Pinpoint the cell where the given text exists, returning its [x, y] midpoint coordinate. 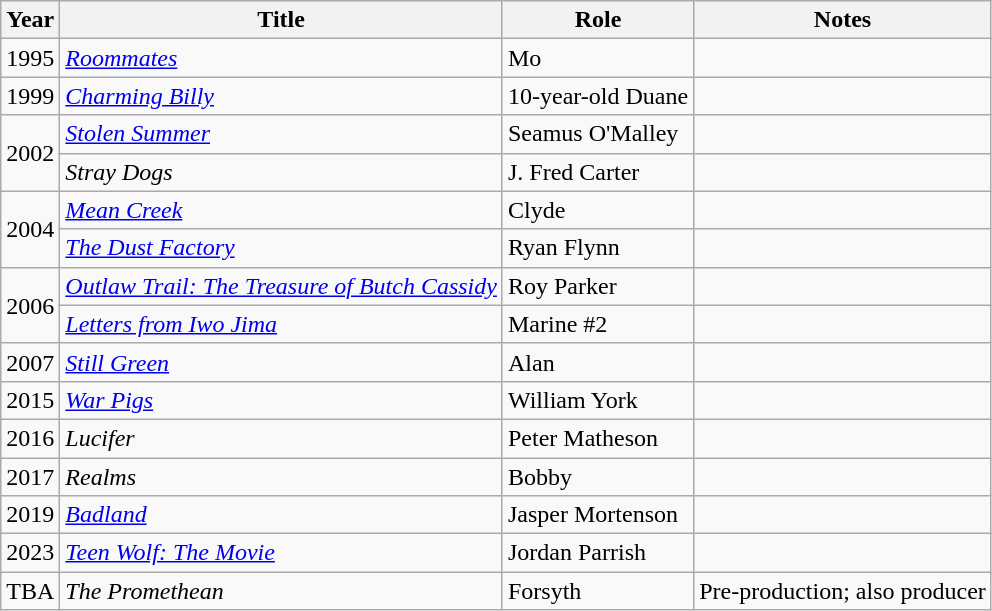
Mean Creek [282, 210]
Stolen Summer [282, 134]
Forsyth [598, 591]
Bobby [598, 477]
2015 [30, 400]
Pre-production; also producer [843, 591]
Seamus O'Malley [598, 134]
Peter Matheson [598, 438]
Letters from Iwo Jima [282, 324]
2019 [30, 515]
Mo [598, 58]
Title [282, 20]
Jordan Parrish [598, 553]
Ryan Flynn [598, 248]
2004 [30, 229]
Charming Billy [282, 96]
Badland [282, 515]
1995 [30, 58]
J. Fred Carter [598, 172]
2023 [30, 553]
Roommates [282, 58]
Role [598, 20]
Notes [843, 20]
2016 [30, 438]
Alan [598, 362]
Stray Dogs [282, 172]
TBA [30, 591]
War Pigs [282, 400]
2017 [30, 477]
The Promethean [282, 591]
Roy Parker [598, 286]
Lucifer [282, 438]
William York [598, 400]
Still Green [282, 362]
10-year-old Duane [598, 96]
The Dust Factory [282, 248]
1999 [30, 96]
Teen Wolf: The Movie [282, 553]
Realms [282, 477]
2007 [30, 362]
2002 [30, 153]
Jasper Mortenson [598, 515]
Outlaw Trail: The Treasure of Butch Cassidy [282, 286]
Clyde [598, 210]
Year [30, 20]
2006 [30, 305]
Marine #2 [598, 324]
